Determine the [x, y] coordinate at the center of the cell enclosing the given text.  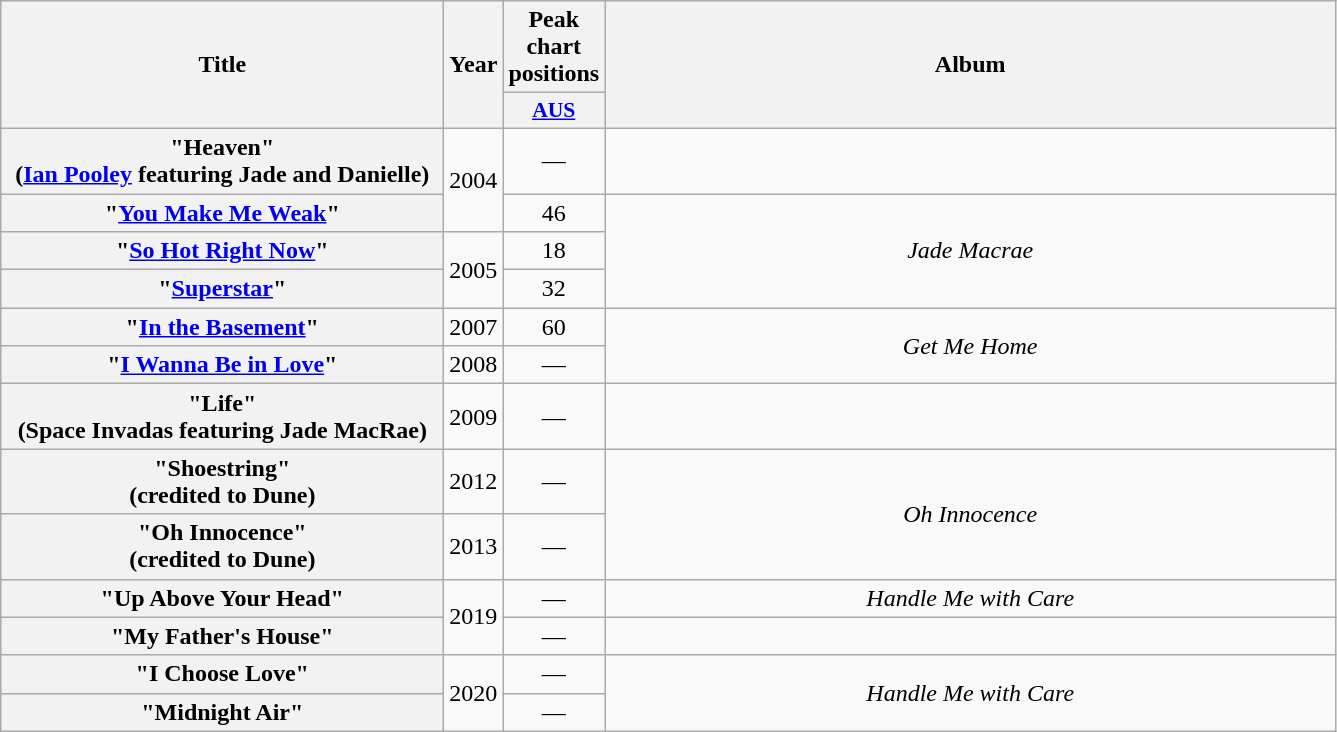
"Oh Innocence"(credited to Dune) [222, 546]
"So Hot Right Now" [222, 251]
Oh Innocence [970, 514]
"I Choose Love" [222, 674]
"My Father's House" [222, 636]
60 [554, 327]
"Up Above Your Head" [222, 598]
Jade Macrae [970, 251]
"I Wanna Be in Love" [222, 365]
"In the Basement" [222, 327]
"Life"(Space Invadas featuring Jade MacRae) [222, 416]
32 [554, 289]
Title [222, 65]
2005 [474, 270]
Album [970, 65]
46 [554, 213]
"Shoestring"(credited to Dune) [222, 482]
2020 [474, 693]
2008 [474, 365]
2019 [474, 617]
2013 [474, 546]
AUS [554, 111]
"You Make Me Weak" [222, 213]
Peak chart positions [554, 47]
"Midnight Air" [222, 712]
18 [554, 251]
2004 [474, 180]
2007 [474, 327]
2012 [474, 482]
"Superstar" [222, 289]
2009 [474, 416]
Year [474, 65]
Get Me Home [970, 346]
"Heaven"(Ian Pooley featuring Jade and Danielle) [222, 160]
